Return (x, y) of the center of cell containing provided text 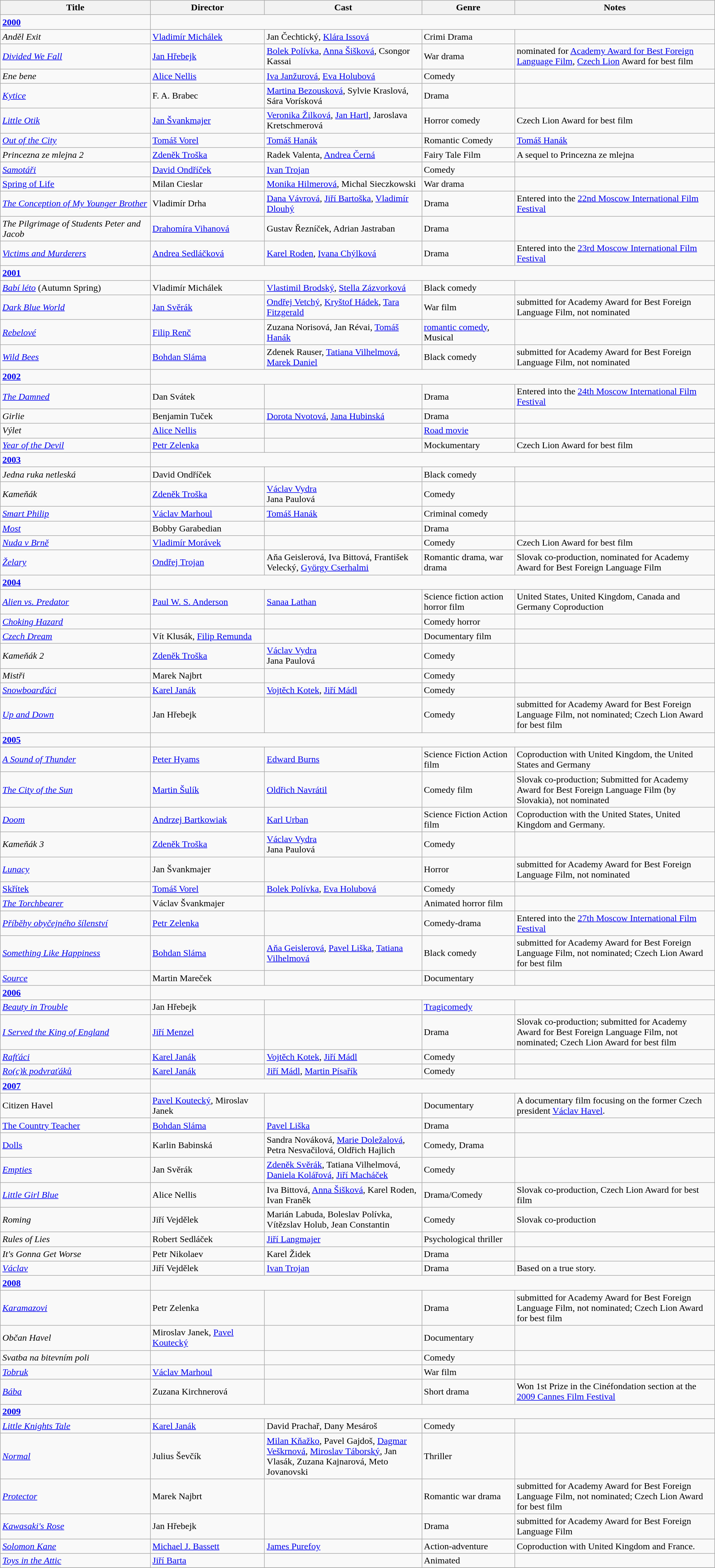
Slovak co-production (615, 1220)
Based on a true story. (615, 1268)
Kytice (76, 96)
Michael J. Bassett (208, 1546)
Dolls (76, 1145)
Výlet (76, 431)
Fairy Tale Film (468, 155)
Zuzana Kirchnerová (208, 1391)
Action-adventure (468, 1546)
Czech Dream (76, 636)
Roming (76, 1220)
Pavel Koutecký, Miroslav Janek (208, 1106)
Občan Havel (76, 1338)
Solomon Kane (76, 1546)
nominated for Academy Award for Best Foreign Language Film, Czech Lion Award for best film (615, 57)
Karel Roden, Ivana Chýlková (343, 254)
Wild Bees (76, 357)
Snowboarďáci (76, 690)
The Torchbearer (76, 904)
Oldřich Navrátil (343, 789)
Genre (468, 8)
Nuda v Brně (76, 543)
Slovak co-production; submitted for Academy Award for Best Foreign Language Film, not nominated; Czech Lion Award for best film (615, 1032)
Won 1st Prize in the Cinéfondation section at the 2009 Cannes Film Festival (615, 1391)
Coproduction with United Kingdom, the United States and Germany (615, 760)
Zdenek Rauser, Tatiana Vilhelmová, Marek Daniel (343, 357)
Thriller (468, 1456)
Martin Mareček (208, 978)
Iva Janžurová, Eva Holubová (343, 76)
Alien vs. Predator (76, 602)
Science fiction action horror film (468, 602)
Empties (76, 1170)
Comedy-drama (468, 923)
Doom (76, 819)
Horror comedy (468, 121)
Jedna ruka netleská (76, 474)
Karlin Babinská (208, 1145)
Julius Ševčík (208, 1456)
2004 (76, 582)
Ondřej Vetchý, Kryštof Hádek, Tara Fitzgerald (343, 307)
Rules of Lies (76, 1239)
Entered into the 27th Moscow International Film Festival (615, 923)
Bolek Polívka, Anna Šišková, Csongor Kassai (343, 57)
Coproduction with United Kingdom and France. (615, 1546)
Bába (76, 1391)
Jan Čechtický, Klára Issová (343, 37)
Slovak co-production, nominated for Academy Award for Best Foreign Language Film (615, 562)
2003 (76, 460)
Dan Svátek (208, 397)
Road movie (468, 431)
Robert Sedláček (208, 1239)
A sequel to Princezna ze mlejna (615, 155)
Crimi Drama (468, 37)
Documentary film (468, 636)
Horror (468, 869)
Short drama (468, 1391)
Sanaa Lathan (343, 602)
Anděl Exit (76, 37)
Mockumentary (468, 445)
Smart Philip (76, 513)
Andrea Sedláčková (208, 254)
Sandra Nováková, Marie Doležalová, Petra Nesvačilová, Oldřich Hajlich (343, 1145)
Svatba na bitevním poli (76, 1357)
It's Gonna Get Worse (76, 1254)
Vlastimil Brodský, Stella Zázvorková (343, 288)
Paul W. S. Anderson (208, 602)
Psychological thriller (468, 1239)
F. A. Brabec (208, 96)
Drahomíra Vihanová (208, 228)
Divided We Fall (76, 57)
Director (208, 8)
Comedy, Drama (468, 1145)
2001 (76, 273)
Princezna ze mlejna 2 (76, 155)
Cast (343, 8)
Spring of Life (76, 184)
Aňa Geislerová, Iva Bittová, František Velecký, György Cserhalmi (343, 562)
Mistři (76, 675)
2009 (76, 1411)
Bobby Garabedian (208, 528)
Monika Hilmerová, Michal Sieczkowski (343, 184)
Animated (468, 1561)
Up and Down (76, 715)
Jiří Barta (208, 1561)
Lunacy (76, 869)
Skřítek (76, 889)
The Country Teacher (76, 1125)
Source (76, 978)
Little Knights Tale (76, 1426)
Pavel Liška (343, 1125)
Rebelové (76, 332)
Vladimír Drha (208, 203)
Entered into the 24th Moscow International Film Festival (615, 397)
United States, United Kingdom, Canada and Germany Coproduction (615, 602)
Beauty in Trouble (76, 1007)
Choking Hazard (76, 622)
Title (76, 8)
2005 (76, 740)
Václav (76, 1268)
Jiří Mádl, Martin Písařík (343, 1071)
Ro(c)k podvraťáků (76, 1071)
Peter Hyams (208, 760)
2008 (76, 1283)
Jiří Menzel (208, 1032)
Criminal comedy (468, 513)
Kawasaki's Rose (76, 1526)
2007 (76, 1086)
Slovak co-production, Czech Lion Award for best film (615, 1194)
The Damned (76, 397)
2006 (76, 993)
Little Otik (76, 121)
Rafťáci (76, 1057)
Notes (615, 8)
Vít Klusák, Filip Remunda (208, 636)
Marián Labuda, Boleslav Polívka, Vítězslav Holub, Jean Constantin (343, 1220)
A documentary film focusing on the former Czech president Václav Havel. (615, 1106)
Karel Židek (343, 1254)
The Pilgrimage of Students Peter and Jacob (76, 228)
Martin Šulík (208, 789)
Ene bene (76, 76)
Veronika Žilková, Jan Hartl, Jaroslava Kretschmerová (343, 121)
Year of the Devil (76, 445)
Milan Kňažko, Pavel Gajdoš, Dagmar Veškrnová, Miroslav Táborský, Jan Vlasák, Zuzana Kajnarová, Meto Jovanovski (343, 1456)
Martina Bezousková, Sylvie Kraslová, Sára Vorísková (343, 96)
Little Girl Blue (76, 1194)
Something Like Happiness (76, 953)
A Sound of Thunder (76, 760)
Dark Blue World (76, 307)
The City of the Sun (76, 789)
Iva Bittová, Anna Šišková, Karel Roden, Ivan Franěk (343, 1194)
Romantic Comedy (468, 140)
Miroslav Janek, Pavel Koutecký (208, 1338)
Dana Vávrová, Jiří Bartoška, Vladimír Dlouhý (343, 203)
Příběhy obyčejného šílenství (76, 923)
2002 (76, 377)
Petr Nikolaev (208, 1254)
Coproduction with the United States, United Kingdom and Germany. (615, 819)
Babí léto (Autumn Spring) (76, 288)
I Served the King of England (76, 1032)
Zuzana Norisová, Jan Révai, Tomáš Hanák (343, 332)
Normal (76, 1456)
Jiří Langmajer (343, 1239)
Bolek Polívka, Eva Holubová (343, 889)
Romantic war drama (468, 1496)
James Purefoy (343, 1546)
David Prachař, Dany Mesároš (343, 1426)
Filip Renč (208, 332)
Vladimír Morávek (208, 543)
Dorota Nvotová, Jana Hubinská (343, 416)
Girlie (76, 416)
Drama/Comedy (468, 1194)
Tobruk (76, 1372)
Karamazovi (76, 1308)
Comedy horror (468, 622)
Aňa Geislerová, Pavel Liška, Tatiana Vilhelmová (343, 953)
Romantic drama, war drama (468, 562)
Animated horror film (468, 904)
romantic comedy, Musical (468, 332)
Zdeněk Svěrák, Tatiana Vilhelmová, Daniela Kolářová, Jiří Macháček (343, 1170)
2000 (76, 22)
Ondřej Trojan (208, 562)
Gustav Řezníček, Adrian Jastraban (343, 228)
Milan Cieslar (208, 184)
Václav Švankmajer (208, 904)
The Conception of My Younger Brother (76, 203)
Radek Valenta, Andrea Černá (343, 155)
Želary (76, 562)
Andrzej Bartkowiak (208, 819)
Slovak co-production; Submitted for Academy Award for Best Foreign Language Film (by Slovakia), not nominated (615, 789)
Toys in the Attic (76, 1561)
Tragicomedy (468, 1007)
Entered into the 22nd Moscow International Film Festival (615, 203)
Kameňák 3 (76, 844)
Kameňák 2 (76, 656)
Citizen Havel (76, 1106)
submitted for Academy Award for Best Foreign Language Film (615, 1526)
Entered into the 23rd Moscow International Film Festival (615, 254)
Protector (76, 1496)
Out of the City (76, 140)
Victims and Murderers (76, 254)
Samotáři (76, 169)
Comedy film (468, 789)
Karl Urban (343, 819)
Benjamin Tuček (208, 416)
Kameňák (76, 494)
Most (76, 528)
Edward Burns (343, 760)
